Extract the [x, y] coordinate from the center of the cell holding the provided text.  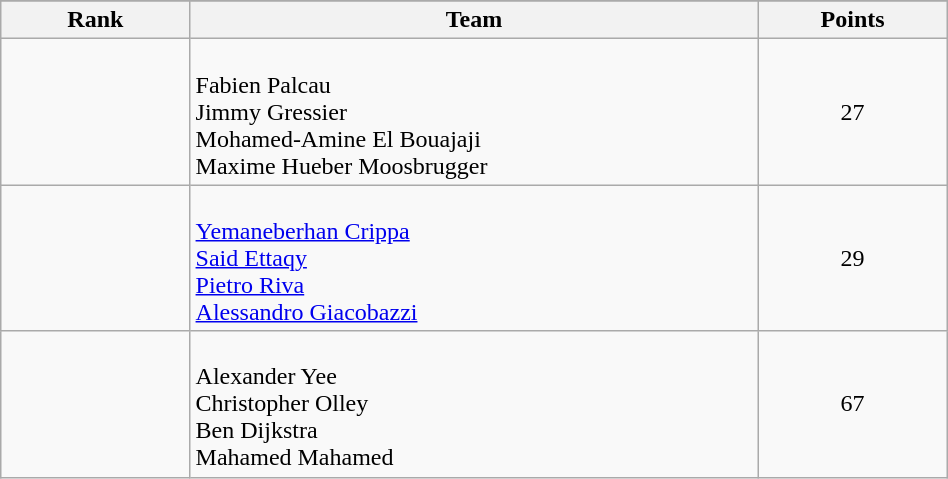
Yemaneberhan CrippaSaid EttaqyPietro RivaAlessandro Giacobazzi [474, 258]
Team [474, 20]
27 [852, 112]
Points [852, 20]
29 [852, 258]
Rank [96, 20]
Alexander YeeChristopher OlleyBen DijkstraMahamed Mahamed [474, 404]
67 [852, 404]
Fabien PalcauJimmy GressierMohamed-Amine El BouajajiMaxime Hueber Moosbrugger [474, 112]
